Locate the cell with the specified text and output its [X, Y] center coordinate. 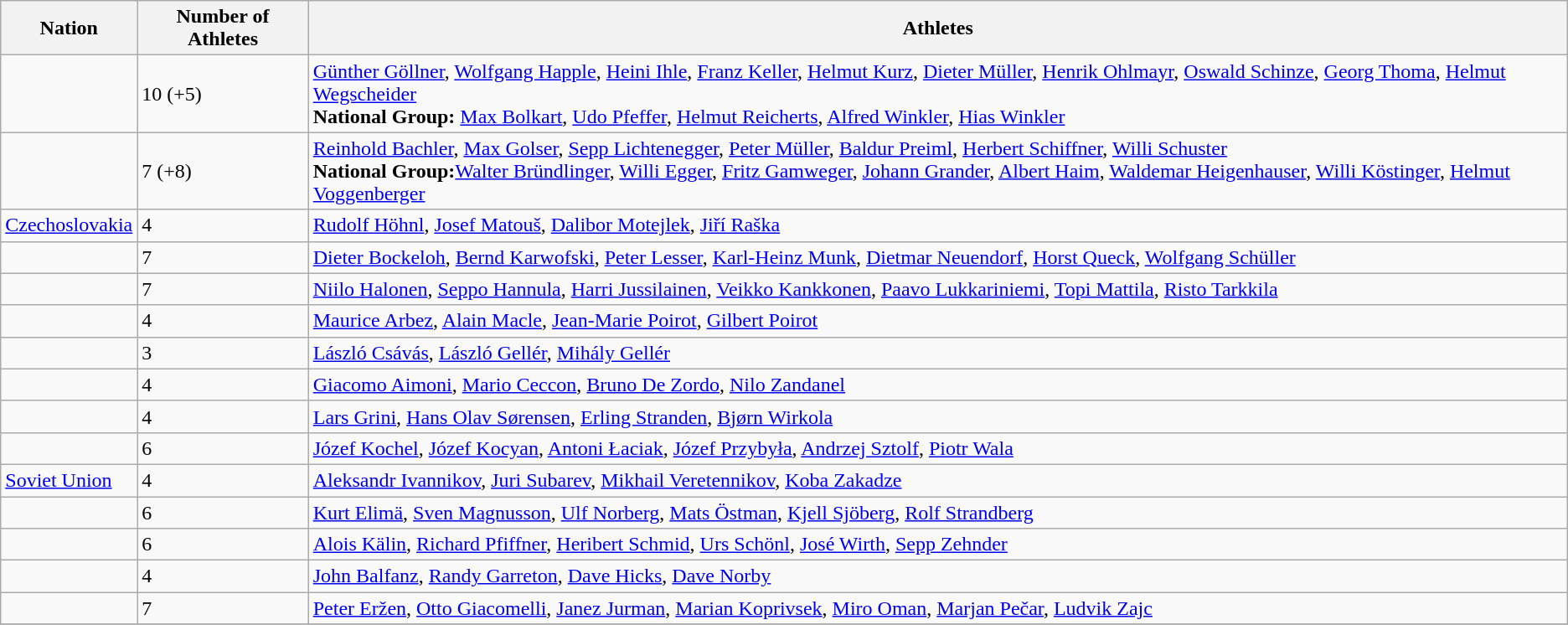
Niilo Halonen, Seppo Hannula, Harri Jussilainen, Veikko Kankkonen, Paavo Lukkariniemi, Topi Mattila, Risto Tarkkila [938, 289]
Rudolf Höhnl, Josef Matouš, Dalibor Motejlek, Jiří Raška [938, 225]
Lars Grini, Hans Olav Sørensen, Erling Stranden, Bjørn Wirkola [938, 416]
3 [223, 353]
Nation [69, 28]
10 (+5) [223, 94]
Dieter Bockeloh, Bernd Karwofski, Peter Lesser, Karl-Heinz Munk, Dietmar Neuendorf, Horst Queck, Wolfgang Schüller [938, 257]
Maurice Arbez, Alain Macle, Jean-Marie Poirot, Gilbert Poirot [938, 321]
Aleksandr Ivannikov, Juri Subarev, Mikhail Veretennikov, Koba Zakadze [938, 480]
Czechoslovakia [69, 225]
7 (+8) [223, 171]
Soviet Union [69, 480]
László Csávás, László Gellér, Mihály Gellér [938, 353]
Alois Kälin, Richard Pfiffner, Heribert Schmid, Urs Schönl, José Wirth, Sepp Zehnder [938, 545]
Giacomo Aimoni, Mario Ceccon, Bruno De Zordo, Nilo Zandanel [938, 385]
Athletes [938, 28]
John Balfanz, Randy Garreton, Dave Hicks, Dave Norby [938, 576]
Józef Kochel, Józef Kocyan, Antoni Łaciak, Józef Przybyła, Andrzej Sztolf, Piotr Wala [938, 448]
Peter Eržen, Otto Giacomelli, Janez Jurman, Marian Koprivsek, Miro Oman, Marjan Pečar, Ludvik Zajc [938, 608]
Number of Athletes [223, 28]
Kurt Elimä, Sven Magnusson, Ulf Norberg, Mats Östman, Kjell Sjöberg, Rolf Strandberg [938, 512]
